Search for the cell housing the specified text and yield its (X, Y) center coordinate. 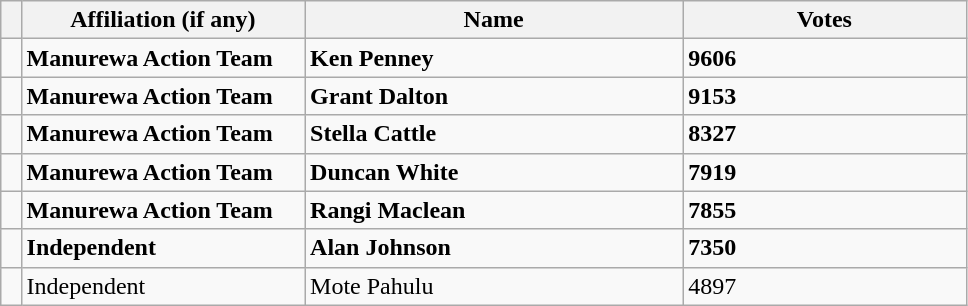
9153 (825, 96)
9606 (825, 58)
7919 (825, 172)
7855 (825, 210)
8327 (825, 134)
Rangi Maclean (494, 210)
4897 (825, 286)
Votes (825, 20)
Name (494, 20)
Duncan White (494, 172)
Alan Johnson (494, 248)
Stella Cattle (494, 134)
7350 (825, 248)
Grant Dalton (494, 96)
Ken Penney (494, 58)
Mote Pahulu (494, 286)
Affiliation (if any) (163, 20)
